For the text-containing cell, return its midpoint in [X, Y] coordinate format. 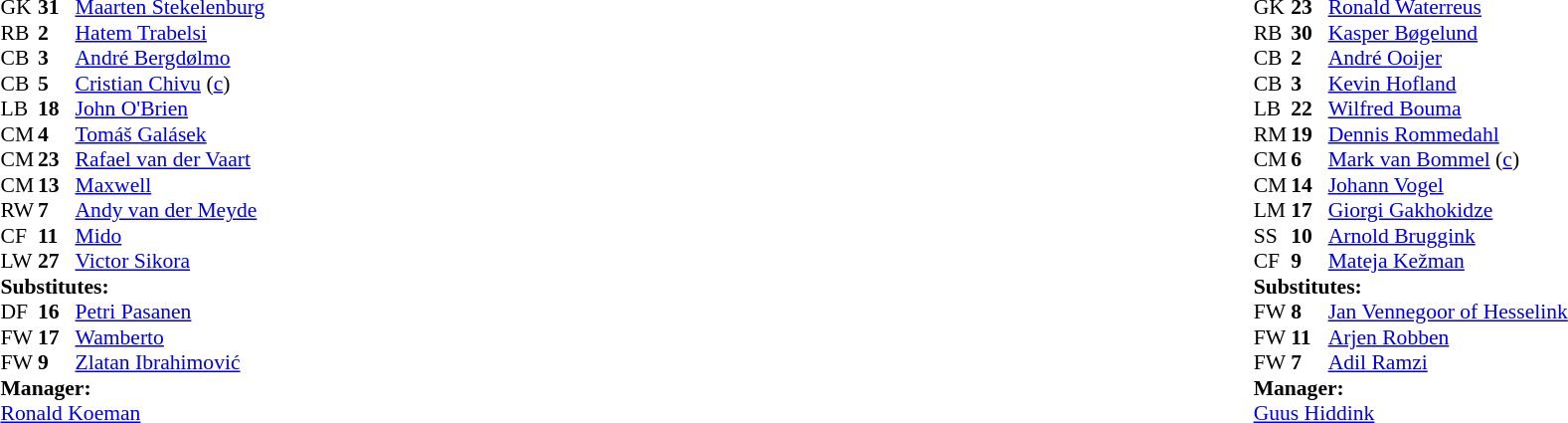
Wamberto [171, 337]
14 [1309, 185]
19 [1309, 134]
6 [1309, 160]
27 [57, 262]
Mateja Kežman [1448, 262]
10 [1309, 236]
Johann Vogel [1448, 185]
30 [1309, 33]
Tomáš Galásek [171, 134]
Maxwell [171, 185]
22 [1309, 108]
Arjen Robben [1448, 337]
23 [57, 160]
RM [1273, 134]
Zlatan Ibrahimović [171, 363]
13 [57, 185]
André Bergdølmo [171, 59]
Mark van Bommel (c) [1448, 160]
Mido [171, 236]
Victor Sikora [171, 262]
16 [57, 312]
RW [19, 210]
Adil Ramzi [1448, 363]
Andy van der Meyde [171, 210]
5 [57, 84]
Wilfred Bouma [1448, 108]
Rafael van der Vaart [171, 160]
Giorgi Gakhokidze [1448, 210]
Arnold Bruggink [1448, 236]
Cristian Chivu (c) [171, 84]
4 [57, 134]
Jan Vennegoor of Hesselink [1448, 312]
8 [1309, 312]
LW [19, 262]
LM [1273, 210]
SS [1273, 236]
Dennis Rommedahl [1448, 134]
John O'Brien [171, 108]
Kevin Hofland [1448, 84]
DF [19, 312]
Petri Pasanen [171, 312]
Kasper Bøgelund [1448, 33]
André Ooijer [1448, 59]
18 [57, 108]
Hatem Trabelsi [171, 33]
